Find where the given text appears and provide that cell's center as (X, Y) coordinate. 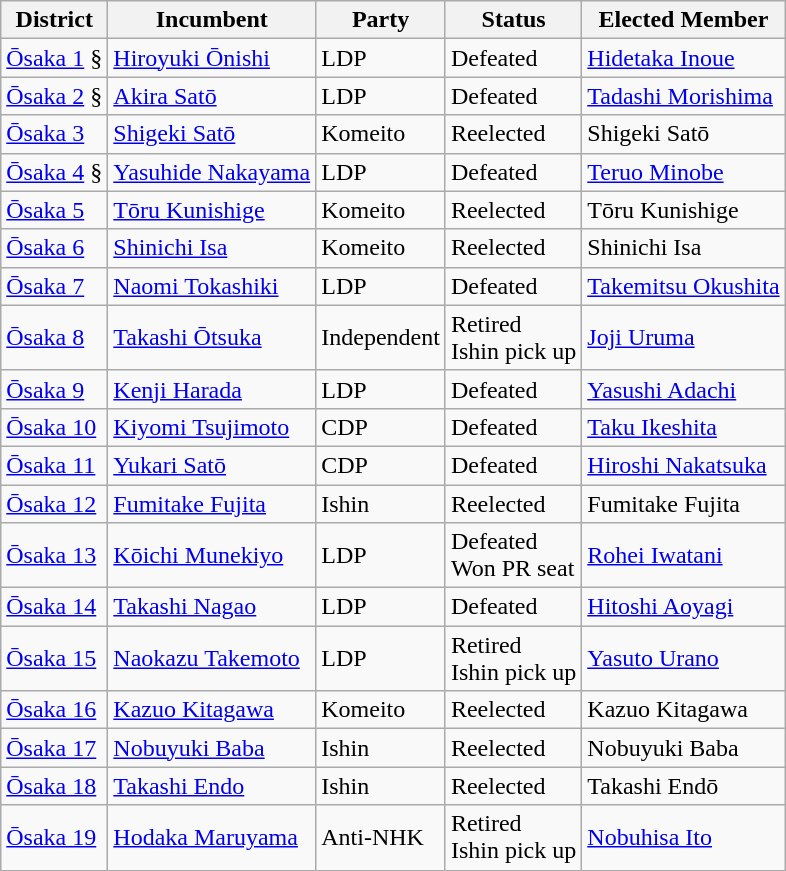
Rohei Iwatani (684, 556)
Naomi Tokashiki (212, 286)
Hidetaka Inoue (684, 58)
Elected Member (684, 20)
Takashi Endō (684, 786)
Party (381, 20)
Naokazu Takemoto (212, 658)
Taku Ikeshita (684, 427)
Yasuto Urano (684, 658)
Hiroshi Nakatsuka (684, 465)
Yasushi Adachi (684, 389)
Kiyomi Tsujimoto (212, 427)
Anti-NHK (381, 838)
Kōichi Munekiyo (212, 556)
Independent (381, 338)
Ōsaka 4 § (54, 172)
Ōsaka 13 (54, 556)
Yasuhide Nakayama (212, 172)
Ōsaka 18 (54, 786)
Ōsaka 6 (54, 248)
Incumbent (212, 20)
Ōsaka 3 (54, 134)
Ōsaka 16 (54, 710)
Ōsaka 2 § (54, 96)
Hiroyuki Ōnishi (212, 58)
Akira Satō (212, 96)
Hitoshi Aoyagi (684, 607)
Ōsaka 1 § (54, 58)
Takashi Endo (212, 786)
Takashi Nagao (212, 607)
Ōsaka 19 (54, 838)
Teruo Minobe (684, 172)
Ōsaka 10 (54, 427)
Ōsaka 12 (54, 503)
Takashi Ōtsuka (212, 338)
Nobuhisa Ito (684, 838)
Hodaka Maruyama (212, 838)
Ōsaka 17 (54, 748)
Ōsaka 5 (54, 210)
Kenji Harada (212, 389)
District (54, 20)
Yukari Satō (212, 465)
Ōsaka 14 (54, 607)
Ōsaka 8 (54, 338)
Ōsaka 11 (54, 465)
Ōsaka 15 (54, 658)
DefeatedWon PR seat (513, 556)
Ōsaka 7 (54, 286)
Joji Uruma (684, 338)
Ōsaka 9 (54, 389)
Tadashi Morishima (684, 96)
Status (513, 20)
Takemitsu Okushita (684, 286)
